Provide the [x, y] coordinate of the cell's center where the given text is located.  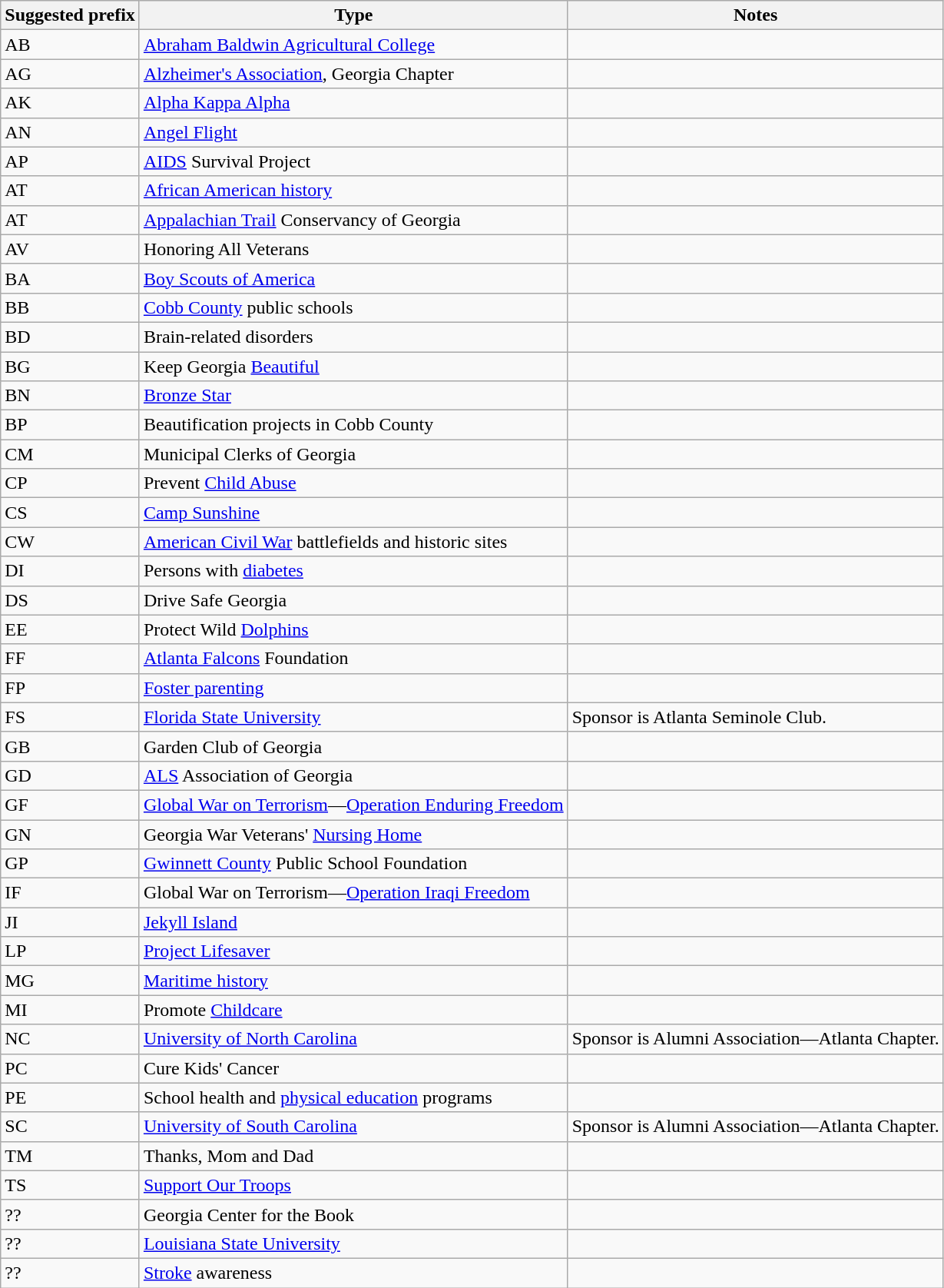
Sponsor is Atlanta Seminole Club. [756, 717]
AIDS Survival Project [353, 161]
GP [71, 864]
BA [71, 278]
CS [71, 513]
AG [71, 74]
Global War on Terrorism—Operation Iraqi Freedom [353, 893]
Honoring All Veterans [353, 249]
Drive Safe Georgia [353, 600]
School health and physical education programs [353, 1097]
NC [71, 1039]
Cure Kids' Cancer [353, 1068]
Global War on Terrorism—Operation Enduring Freedom [353, 805]
Maritime history [353, 981]
Cobb County public schools [353, 307]
EE [71, 629]
Stroke awareness [353, 1273]
GF [71, 805]
AP [71, 161]
Keep Georgia Beautiful [353, 367]
AB [71, 45]
Project Lifesaver [353, 951]
Suggested prefix [71, 15]
Abraham Baldwin Agricultural College [353, 45]
Camp Sunshine [353, 513]
Georgia Center for the Book [353, 1214]
University of North Carolina [353, 1039]
GB [71, 746]
Boy Scouts of America [353, 278]
FF [71, 659]
Municipal Clerks of Georgia [353, 454]
Persons with diabetes [353, 571]
CW [71, 542]
AK [71, 103]
Beautification projects in Cobb County [353, 425]
American Civil War battlefields and historic sites [353, 542]
SC [71, 1127]
Gwinnett County Public School Foundation [353, 864]
Louisiana State University [353, 1243]
BG [71, 367]
BB [71, 307]
DI [71, 571]
Promote Childcare [353, 1010]
Appalachian Trail Conservancy of Georgia [353, 220]
MG [71, 981]
Support Our Troops [353, 1185]
BD [71, 337]
University of South Carolina [353, 1127]
LP [71, 951]
Georgia War Veterans' Nursing Home [353, 834]
Florida State University [353, 717]
African American history [353, 191]
AN [71, 132]
PE [71, 1097]
TS [71, 1185]
Thanks, Mom and Dad [353, 1156]
PC [71, 1068]
Jekyll Island [353, 922]
AV [71, 249]
MI [71, 1010]
IF [71, 893]
DS [71, 600]
GN [71, 834]
ALS Association of Georgia [353, 775]
TM [71, 1156]
JI [71, 922]
CM [71, 454]
Alpha Kappa Alpha [353, 103]
FS [71, 717]
BN [71, 396]
Alzheimer's Association, Georgia Chapter [353, 74]
Angel Flight [353, 132]
Atlanta Falcons Foundation [353, 659]
Type [353, 15]
CP [71, 483]
BP [71, 425]
Garden Club of Georgia [353, 746]
Prevent Child Abuse [353, 483]
Bronze Star [353, 396]
Foster parenting [353, 688]
FP [71, 688]
Brain-related disorders [353, 337]
GD [71, 775]
Protect Wild Dolphins [353, 629]
Notes [756, 15]
